Find where the given text appears and provide that cell's center as (x, y) coordinate. 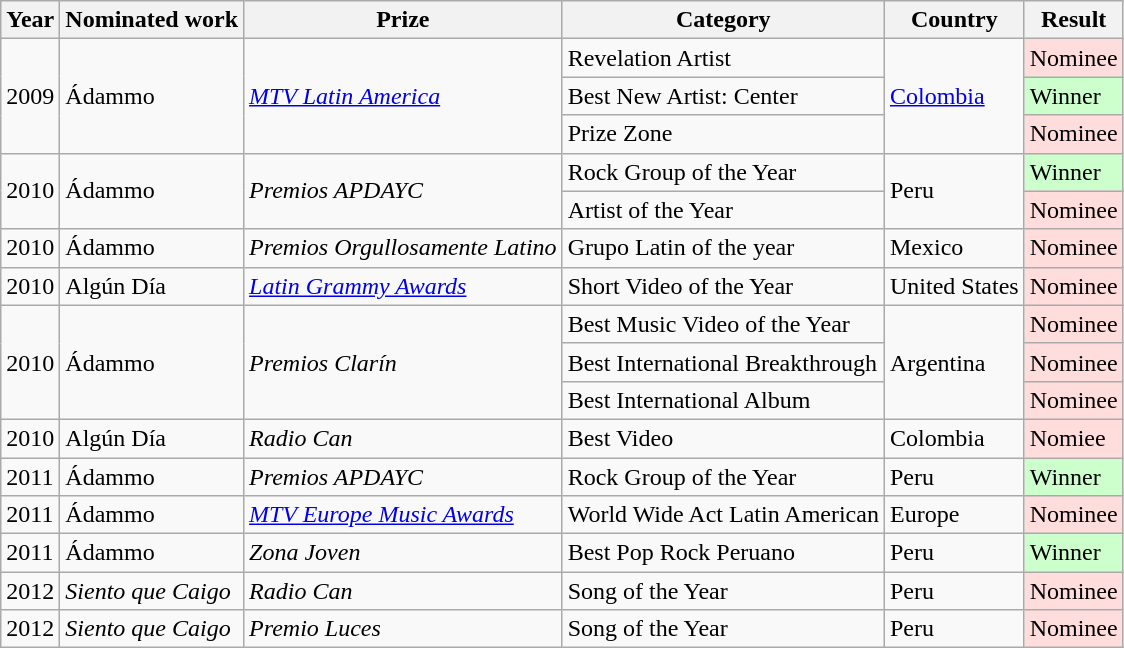
Result (1074, 20)
Premios Clarín (404, 362)
2009 (30, 96)
Zona Joven (404, 553)
Best New Artist: Center (723, 96)
World Wide Act Latin American (723, 515)
Mexico (954, 248)
MTV Europe Music Awards (404, 515)
Best International Album (723, 400)
Prize (404, 20)
Revelation Artist (723, 58)
Artist of the Year (723, 210)
United States (954, 286)
Prize Zone (723, 134)
Category (723, 20)
Nominated work (152, 20)
Argentina (954, 362)
Best Pop Rock Peruano (723, 553)
Grupo Latin of the year (723, 248)
Best Video (723, 438)
Premios Orgullosamente Latino (404, 248)
Nomiee (1074, 438)
Latin Grammy Awards (404, 286)
Short Video of the Year (723, 286)
Premio Luces (404, 629)
Best Music Video of the Year (723, 324)
Year (30, 20)
Country (954, 20)
Europe (954, 515)
MTV Latin America (404, 96)
Best International Breakthrough (723, 362)
